For the text-containing cell, return its midpoint in [X, Y] coordinate format. 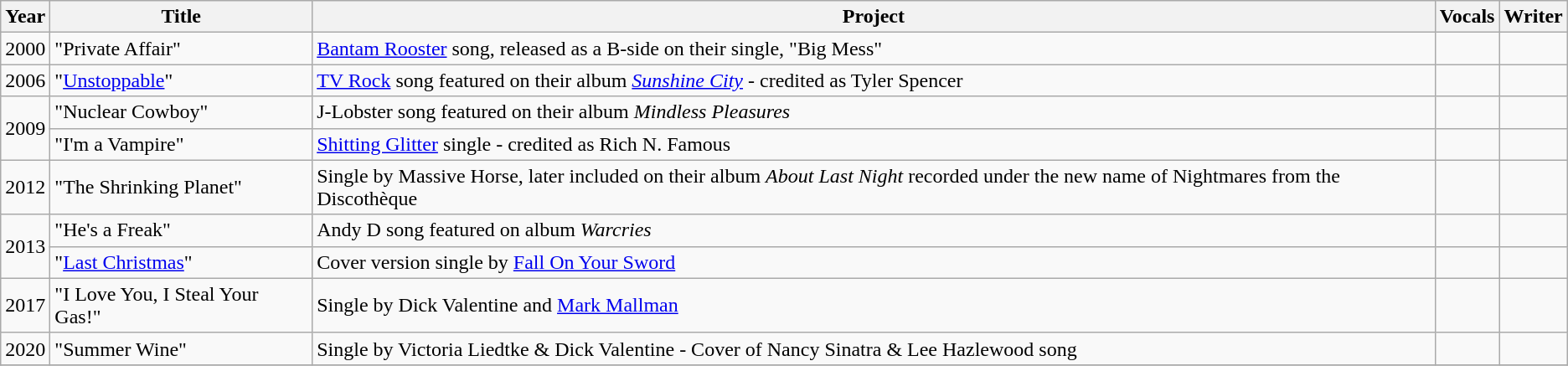
Andy D song featured on album Warcries [874, 230]
2017 [25, 305]
TV Rock song featured on their album Sunshine City - credited as Tyler Spencer [874, 80]
Shitting Glitter single - credited as Rich N. Famous [874, 144]
"Last Christmas" [181, 262]
"Summer Wine" [181, 348]
"Unstoppable" [181, 80]
Vocals [1467, 17]
Title [181, 17]
Year [25, 17]
"The Shrinking Planet" [181, 188]
2013 [25, 246]
"I Love You, I Steal Your Gas!" [181, 305]
Project [874, 17]
2006 [25, 80]
"He's a Freak" [181, 230]
Single by Dick Valentine and Mark Mallman [874, 305]
2020 [25, 348]
2000 [25, 49]
2012 [25, 188]
Writer [1533, 17]
"I'm a Vampire" [181, 144]
"Nuclear Cowboy" [181, 112]
Single by Victoria Liedtke & Dick Valentine - Cover of Nancy Sinatra & Lee Hazlewood song [874, 348]
J-Lobster song featured on their album Mindless Pleasures [874, 112]
Single by Massive Horse, later included on their album About Last Night recorded under the new name of Nightmares from the Discothèque [874, 188]
"Private Affair" [181, 49]
Bantam Rooster song, released as a B-side on their single, "Big Mess" [874, 49]
Cover version single by Fall On Your Sword [874, 262]
2009 [25, 128]
